Extract the (x, y) coordinate from the center of the cell holding the provided text.  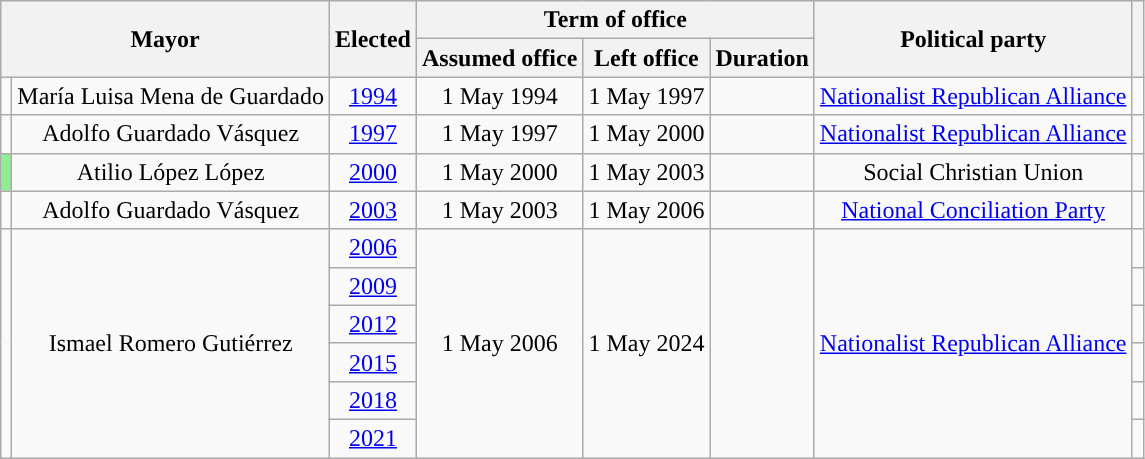
Duration (762, 58)
2000 (372, 172)
Social Christian Union (973, 172)
2009 (372, 286)
1 May 2024 (646, 343)
Left office (646, 58)
2012 (372, 324)
Political party (973, 39)
2018 (372, 400)
María Luisa Mena de Guardado (171, 96)
1994 (372, 96)
1 May 1994 (499, 96)
2003 (372, 210)
Elected (372, 39)
2006 (372, 248)
Mayor (166, 39)
Atilio López López (171, 172)
National Conciliation Party (973, 210)
1997 (372, 134)
Assumed office (499, 58)
Ismael Romero Gutiérrez (171, 343)
Term of office (615, 20)
2015 (372, 362)
2021 (372, 438)
